Scan for the cell matching the given text and deliver its [X, Y] coordinate at center. 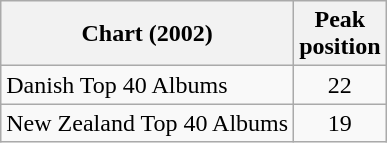
22 [340, 85]
Peakposition [340, 34]
New Zealand Top 40 Albums [148, 123]
19 [340, 123]
Chart (2002) [148, 34]
Danish Top 40 Albums [148, 85]
